Find where the given text appears and provide that cell's center as [x, y] coordinate. 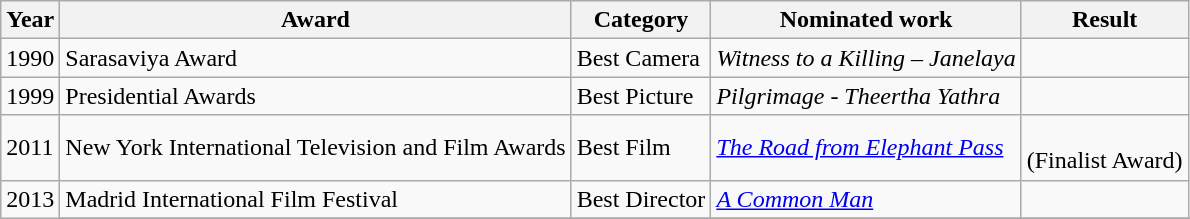
Presidential Awards [316, 96]
Best Camera [641, 58]
Best Film [641, 148]
The Road from Elephant Pass [866, 148]
Madrid International Film Festival [316, 199]
Best Director [641, 199]
Sarasaviya Award [316, 58]
A Common Man [866, 199]
(Finalist Award) [1104, 148]
2013 [30, 199]
1990 [30, 58]
Pilgrimage - Theertha Yathra [866, 96]
Result [1104, 20]
Award [316, 20]
Year [30, 20]
Witness to a Killing – Janelaya [866, 58]
2011 [30, 148]
Nominated work [866, 20]
Category [641, 20]
New York International Television and Film Awards [316, 148]
1999 [30, 96]
Best Picture [641, 96]
